Pinpoint the cell where the given text exists, returning its [X, Y] midpoint coordinate. 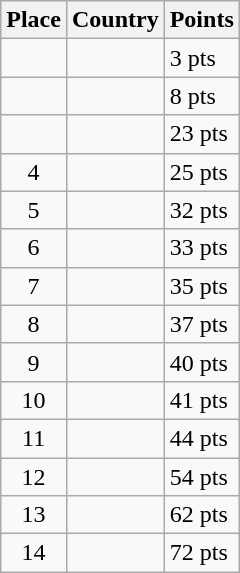
Points [202, 20]
8 pts [202, 96]
40 pts [202, 362]
Place [34, 20]
7 [34, 286]
37 pts [202, 324]
41 pts [202, 400]
32 pts [202, 210]
8 [34, 324]
44 pts [202, 438]
Country [115, 20]
3 pts [202, 58]
35 pts [202, 286]
33 pts [202, 248]
6 [34, 248]
5 [34, 210]
11 [34, 438]
9 [34, 362]
62 pts [202, 515]
72 pts [202, 553]
13 [34, 515]
54 pts [202, 477]
4 [34, 172]
14 [34, 553]
12 [34, 477]
10 [34, 400]
23 pts [202, 134]
25 pts [202, 172]
